Find where the given text appears and provide that cell's center as [X, Y] coordinate. 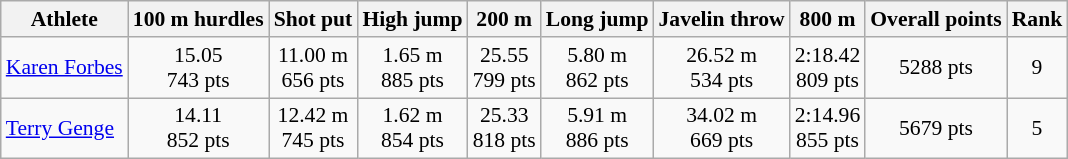
5 [1038, 128]
1.65 m885 pts [412, 68]
26.52 m534 pts [721, 68]
Long jump [598, 19]
Karen Forbes [64, 68]
2:14.96855 pts [828, 128]
Shot put [314, 19]
Overall points [936, 19]
14.11852 pts [198, 128]
9 [1038, 68]
Athlete [64, 19]
5288 pts [936, 68]
5679 pts [936, 128]
800 m [828, 19]
11.00 m656 pts [314, 68]
5.80 m862 pts [598, 68]
5.91 m886 pts [598, 128]
34.02 m669 pts [721, 128]
High jump [412, 19]
25.55799 pts [504, 68]
15.05743 pts [198, 68]
Javelin throw [721, 19]
Terry Genge [64, 128]
2:18.42809 pts [828, 68]
100 m hurdles [198, 19]
200 m [504, 19]
12.42 m745 pts [314, 128]
1.62 m854 pts [412, 128]
Rank [1038, 19]
25.33818 pts [504, 128]
